Determine the (X, Y) coordinate at the center of the cell enclosing the given text.  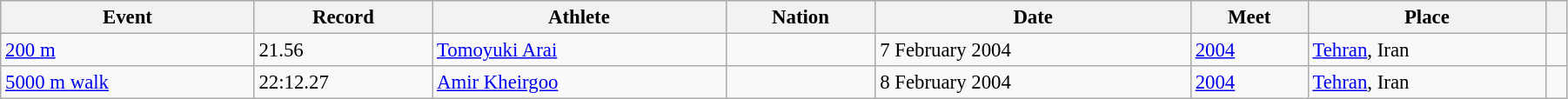
7 February 2004 (1033, 50)
Amir Kheirgoo (580, 82)
Place (1427, 17)
Meet (1250, 17)
Record (343, 17)
Event (127, 17)
Tomoyuki Arai (580, 50)
Nation (801, 17)
200 m (127, 50)
21.56 (343, 50)
5000 m walk (127, 82)
Date (1033, 17)
8 February 2004 (1033, 82)
22:12.27 (343, 82)
Athlete (580, 17)
